Identify which cell holds the provided text, then report its (X, Y) central coordinate. 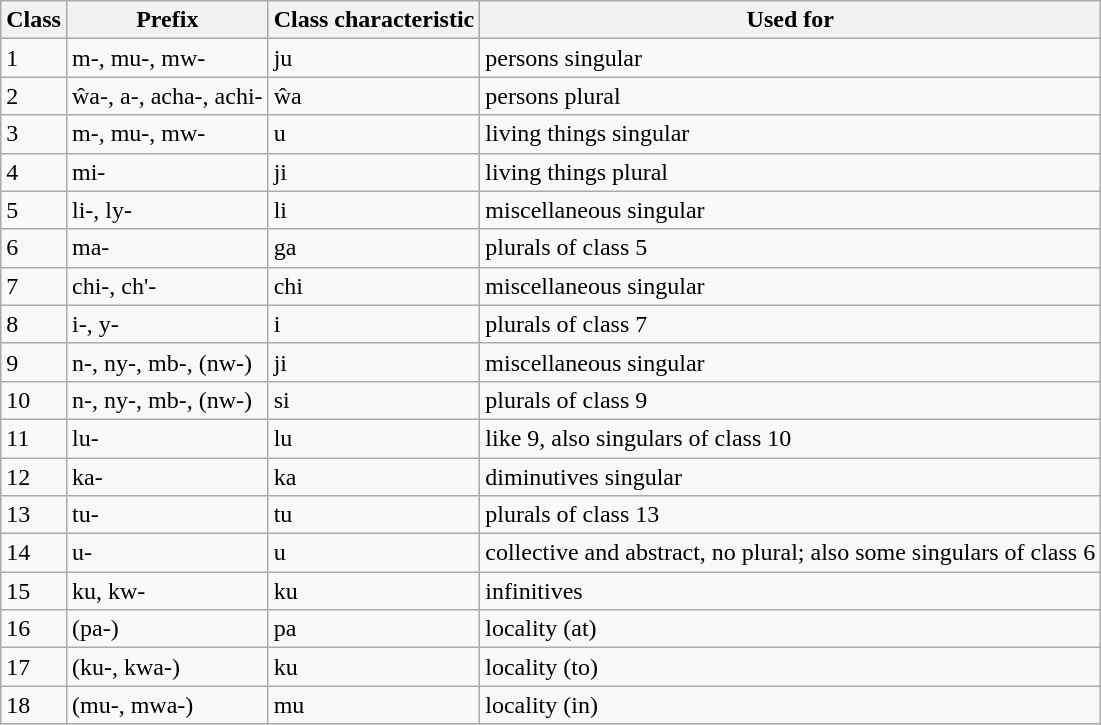
locality (in) (790, 705)
(ku-, kwa-) (167, 667)
mu (374, 705)
6 (34, 248)
pa (374, 629)
si (374, 400)
living things plural (790, 172)
tu (374, 515)
16 (34, 629)
18 (34, 705)
2 (34, 96)
Class (34, 20)
1 (34, 58)
17 (34, 667)
u- (167, 553)
plurals of class 7 (790, 324)
(mu-, mwa-) (167, 705)
tu- (167, 515)
collective and abstract, no plural; also some singulars of class 6 (790, 553)
locality (at) (790, 629)
ku, kw- (167, 591)
ka (374, 477)
9 (34, 362)
7 (34, 286)
lu- (167, 438)
Used for (790, 20)
lu (374, 438)
3 (34, 134)
persons singular (790, 58)
persons plural (790, 96)
12 (34, 477)
plurals of class 13 (790, 515)
living things singular (790, 134)
chi (374, 286)
infinitives (790, 591)
14 (34, 553)
plurals of class 9 (790, 400)
(pa-) (167, 629)
10 (34, 400)
ŵa-, a-, acha-, achi- (167, 96)
5 (34, 210)
ga (374, 248)
mi- (167, 172)
11 (34, 438)
like 9, also singulars of class 10 (790, 438)
13 (34, 515)
ma- (167, 248)
plurals of class 5 (790, 248)
ŵa (374, 96)
locality (to) (790, 667)
4 (34, 172)
ju (374, 58)
Class characteristic (374, 20)
diminutives singular (790, 477)
ka- (167, 477)
chi-, ch'- (167, 286)
Prefix (167, 20)
8 (34, 324)
i (374, 324)
15 (34, 591)
li-, ly- (167, 210)
li (374, 210)
i-, y- (167, 324)
